From the cell containing the given text, extract its center point as [X, Y] coordinate. 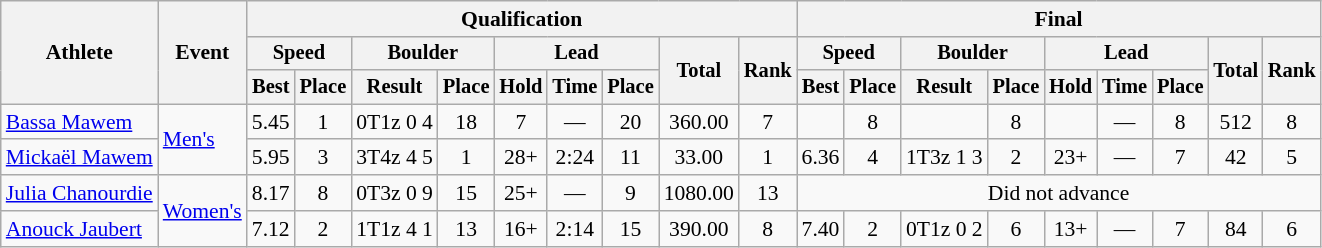
42 [1236, 158]
390.00 [699, 229]
2:24 [574, 158]
Women's [202, 210]
28+ [520, 158]
0T3z 0 9 [394, 193]
20 [630, 122]
3 [323, 158]
5 [1292, 158]
1080.00 [699, 193]
Qualification [522, 19]
8.17 [271, 193]
Did not advance [1059, 193]
33.00 [699, 158]
7.12 [271, 229]
1T1z 4 1 [394, 229]
0T1z 0 4 [394, 122]
Final [1059, 19]
84 [1236, 229]
11 [630, 158]
Event [202, 52]
Athlete [80, 52]
360.00 [699, 122]
4 [872, 158]
512 [1236, 122]
Anouck Jaubert [80, 229]
0T1z 0 2 [944, 229]
Julia Chanourdie [80, 193]
Men's [202, 140]
3T4z 4 5 [394, 158]
2:14 [574, 229]
Bassa Mawem [80, 122]
9 [630, 193]
5.95 [271, 158]
13+ [1070, 229]
25+ [520, 193]
6.36 [821, 158]
16+ [520, 229]
5.45 [271, 122]
23+ [1070, 158]
18 [466, 122]
1T3z 1 3 [944, 158]
7.40 [821, 229]
Mickaël Mawem [80, 158]
